Search for the cell housing the specified text and yield its [x, y] center coordinate. 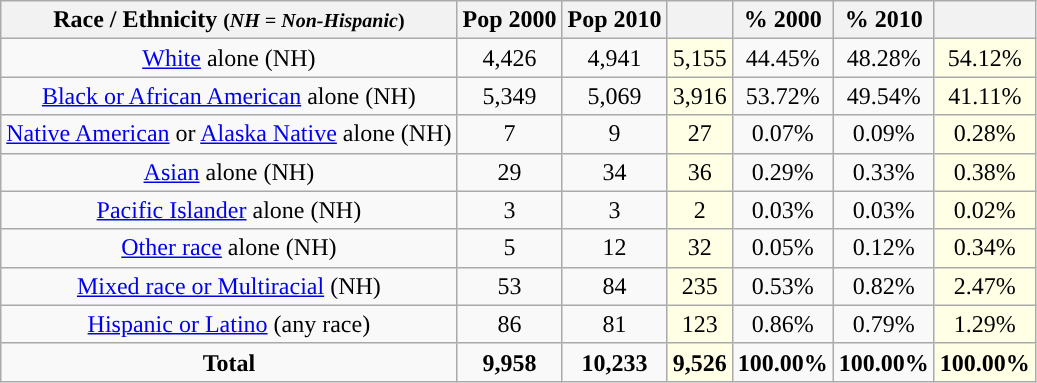
3,916 [700, 96]
2 [700, 210]
0.12% [884, 248]
5,069 [614, 96]
% 2000 [782, 20]
Other race alone (NH) [229, 248]
9 [614, 134]
Hispanic or Latino (any race) [229, 324]
% 2010 [884, 20]
36 [700, 172]
0.07% [782, 134]
10,233 [614, 362]
86 [510, 324]
Asian alone (NH) [229, 172]
123 [700, 324]
Total [229, 362]
2.47% [984, 286]
53 [510, 286]
0.34% [984, 248]
0.02% [984, 210]
0.79% [884, 324]
4,941 [614, 58]
54.12% [984, 58]
41.11% [984, 96]
34 [614, 172]
5,155 [700, 58]
29 [510, 172]
White alone (NH) [229, 58]
Pop 2000 [510, 20]
84 [614, 286]
Pop 2010 [614, 20]
0.28% [984, 134]
9,526 [700, 362]
0.05% [782, 248]
Native American or Alaska Native alone (NH) [229, 134]
48.28% [884, 58]
27 [700, 134]
0.38% [984, 172]
Black or African American alone (NH) [229, 96]
44.45% [782, 58]
12 [614, 248]
7 [510, 134]
0.53% [782, 286]
81 [614, 324]
5,349 [510, 96]
32 [700, 248]
1.29% [984, 324]
49.54% [884, 96]
Mixed race or Multiracial (NH) [229, 286]
0.09% [884, 134]
9,958 [510, 362]
Pacific Islander alone (NH) [229, 210]
0.29% [782, 172]
0.33% [884, 172]
53.72% [782, 96]
Race / Ethnicity (NH = Non-Hispanic) [229, 20]
5 [510, 248]
4,426 [510, 58]
235 [700, 286]
0.86% [782, 324]
0.82% [884, 286]
